Scan for the cell matching the given text and deliver its (X, Y) coordinate at center. 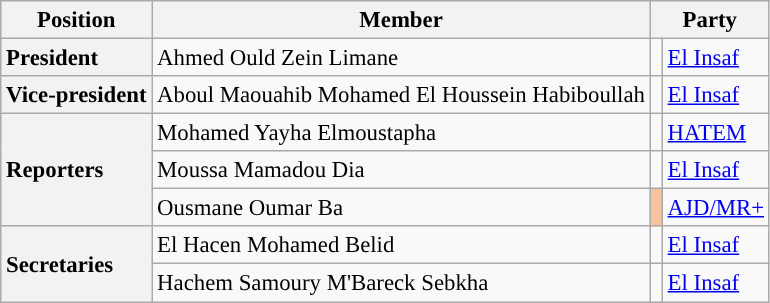
Reporters (76, 170)
Position (76, 20)
Vice-president (76, 95)
Ahmed Ould Zein Limane (401, 58)
Secretaries (76, 264)
El Hacen Mohamed Belid (401, 245)
Hachem Samoury M'Bareck Sebkha (401, 283)
AJD/MR+ (716, 208)
HATEM (716, 133)
Ousmane Oumar Ba (401, 208)
Aboul Maouahib Mohamed El Houssein Habiboullah (401, 95)
Party (710, 20)
Mohamed Yayha Elmoustapha (401, 133)
President (76, 58)
Member (401, 20)
Moussa Mamadou Dia (401, 170)
